Pinpoint the cell where the given text exists, returning its [X, Y] midpoint coordinate. 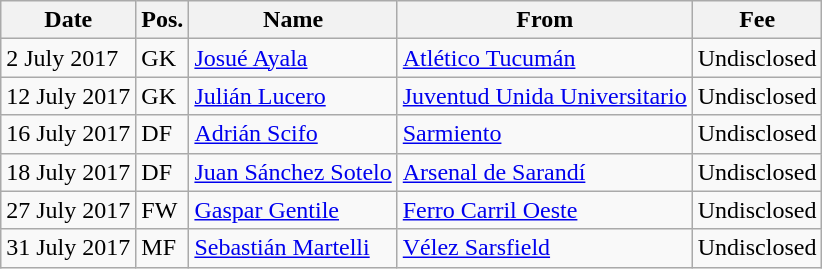
12 July 2017 [68, 96]
Juan Sánchez Sotelo [293, 172]
FW [162, 210]
Atlético Tucumán [544, 58]
Gaspar Gentile [293, 210]
31 July 2017 [68, 248]
Date [68, 20]
Ferro Carril Oeste [544, 210]
Juventud Unida Universitario [544, 96]
Vélez Sarsfield [544, 248]
Sarmiento [544, 134]
Julián Lucero [293, 96]
Josué Ayala [293, 58]
Name [293, 20]
Adrián Scifo [293, 134]
18 July 2017 [68, 172]
27 July 2017 [68, 210]
Arsenal de Sarandí [544, 172]
16 July 2017 [68, 134]
2 July 2017 [68, 58]
MF [162, 248]
Pos. [162, 20]
Sebastián Martelli [293, 248]
Fee [757, 20]
From [544, 20]
